Capture the cell that displays the provided text and extract its [X, Y] central coordinate. 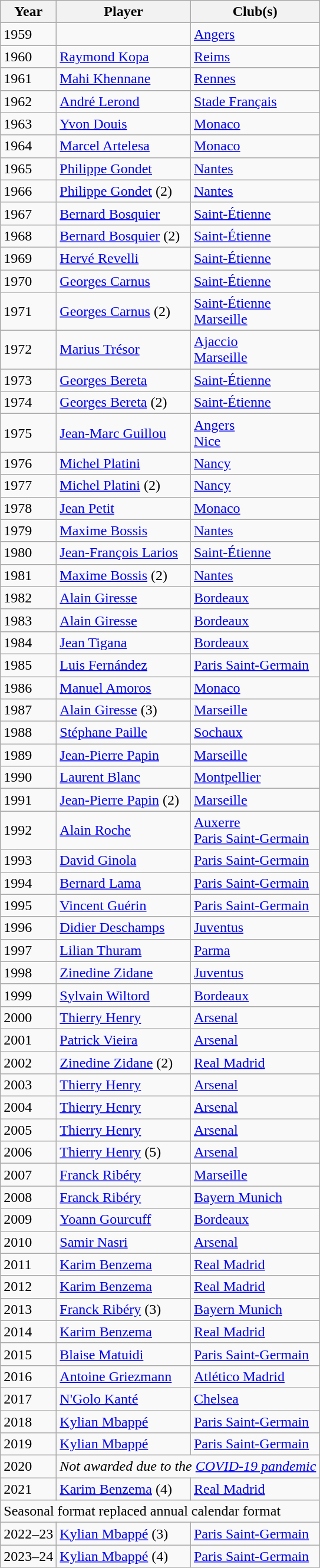
1986 [28, 688]
2011 [28, 1264]
2021 [28, 1489]
Yoann Gourcuff [124, 1220]
Vincent Guérin [124, 905]
Marcel Artelesa [124, 146]
Parma [255, 950]
2001 [28, 1040]
2008 [28, 1197]
Sylvain Wiltord [124, 995]
Kylian Mbappé (4) [124, 1556]
Georges Bereta [124, 380]
1967 [28, 213]
1990 [28, 778]
1972 [28, 350]
Jean-François Larios [124, 553]
Seasonal format replaced annual calendar format [160, 1511]
1969 [28, 258]
1966 [28, 191]
Manuel Amoros [124, 688]
2000 [28, 1017]
Maxime Bossis (2) [124, 575]
Raymond Kopa [124, 57]
Georges Bereta (2) [124, 403]
1974 [28, 403]
Alain Giresse (3) [124, 710]
1975 [28, 433]
Auxerre Paris Saint-Germain [255, 830]
Atlético Madrid [255, 1376]
1970 [28, 281]
Angers Nice [255, 433]
Jean-Pierre Papin [124, 755]
Jean Petit [124, 508]
Jean-Marc Guillou [124, 433]
Kylian Mbappé (3) [124, 1534]
2016 [28, 1376]
1993 [28, 861]
Mahi Khennane [124, 79]
Alain Roche [124, 830]
Yvon Douis [124, 124]
1987 [28, 710]
1998 [28, 973]
1991 [28, 800]
Bernard Lama [124, 883]
2017 [28, 1399]
1978 [28, 508]
2010 [28, 1242]
Philippe Gondet [124, 169]
Georges Carnus (2) [124, 311]
2009 [28, 1220]
1964 [28, 146]
Bernard Bosquier [124, 213]
Angers [255, 34]
Michel Platini [124, 463]
1984 [28, 643]
1971 [28, 311]
Franck Ribéry (3) [124, 1309]
1994 [28, 883]
1999 [28, 995]
Lilian Thuram [124, 950]
1989 [28, 755]
1981 [28, 575]
2006 [28, 1152]
2002 [28, 1063]
Zinedine Zidane [124, 973]
1995 [28, 905]
Jean Tigana [124, 643]
1961 [28, 79]
2003 [28, 1085]
1973 [28, 380]
2018 [28, 1421]
Zinedine Zidane (2) [124, 1063]
1977 [28, 486]
Patrick Vieira [124, 1040]
1959 [28, 34]
Jean-Pierre Papin (2) [124, 800]
2023–24 [28, 1556]
Club(s) [255, 12]
Chelsea [255, 1399]
1979 [28, 531]
Sochaux [255, 733]
Ajaccio Marseille [255, 350]
2013 [28, 1309]
2014 [28, 1332]
2019 [28, 1444]
1983 [28, 620]
Didier Deschamps [124, 928]
2022–23 [28, 1534]
Rennes [255, 79]
Hervé Revelli [124, 258]
1997 [28, 950]
Saint-Étienne Marseille [255, 311]
Georges Carnus [124, 281]
Not awarded due to the COVID-19 pandemic [188, 1467]
Philippe Gondet (2) [124, 191]
Thierry Henry (5) [124, 1152]
N'Golo Kanté [124, 1399]
Antoine Griezmann [124, 1376]
Karim Benzema (4) [124, 1489]
Stéphane Paille [124, 733]
1982 [28, 598]
Marius Trésor [124, 350]
2004 [28, 1108]
André Lerond [124, 101]
Blaise Matuidi [124, 1354]
Player [124, 12]
1963 [28, 124]
1960 [28, 57]
2005 [28, 1130]
2015 [28, 1354]
Luis Fernández [124, 665]
Maxime Bossis [124, 531]
1996 [28, 928]
1980 [28, 553]
1965 [28, 169]
Samir Nasri [124, 1242]
Laurent Blanc [124, 778]
1985 [28, 665]
2012 [28, 1287]
1962 [28, 101]
1992 [28, 830]
Michel Platini (2) [124, 486]
2007 [28, 1175]
1988 [28, 733]
Reims [255, 57]
Year [28, 12]
Bernard Bosquier (2) [124, 236]
2020 [28, 1467]
1976 [28, 463]
1968 [28, 236]
David Ginola [124, 861]
Stade Français [255, 101]
Montpellier [255, 778]
